Locate the cell with the specified text and output its [x, y] center coordinate. 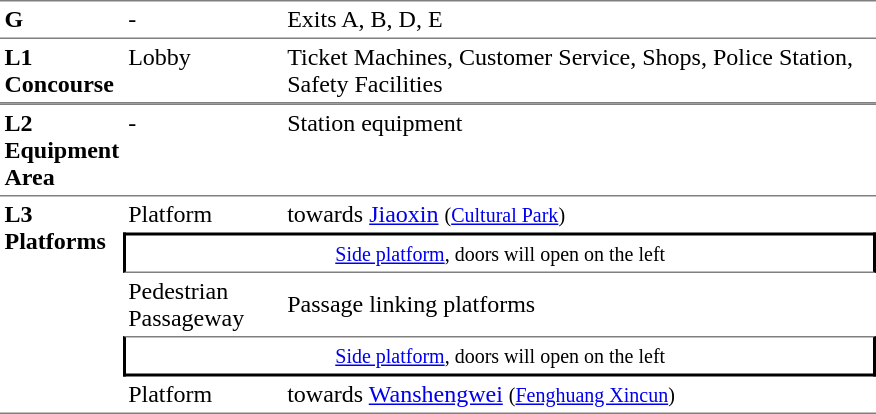
Pedestrian Passageway [204, 304]
L3Platforms [62, 305]
L2Equipment Area [62, 150]
G [62, 19]
L1Concourse [62, 71]
Lobby [204, 71]
